Provide the (x, y) coordinate of the cell's center where the given text is located.  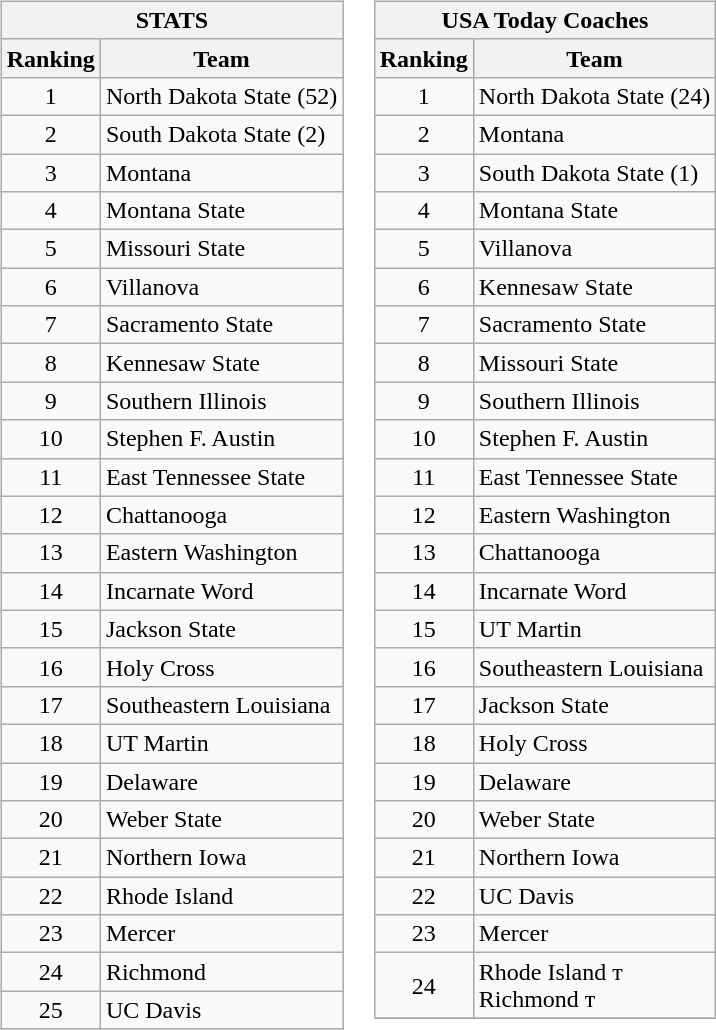
Rhode Island (221, 896)
North Dakota State (24) (594, 96)
South Dakota State (1) (594, 173)
South Dakota State (2) (221, 134)
North Dakota State (52) (221, 96)
USA Today Coaches (544, 20)
STATS (172, 20)
25 (50, 1010)
Rhode Island т Richmond т (594, 986)
Richmond (221, 972)
